Find where the given text appears and provide that cell's center as (X, Y) coordinate. 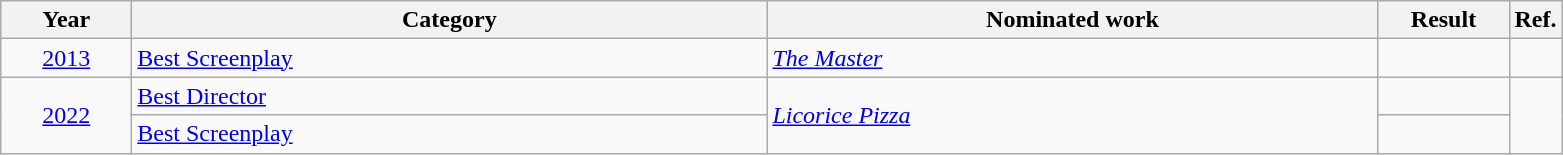
Licorice Pizza (1072, 115)
Year (66, 20)
Ref. (1536, 20)
Nominated work (1072, 20)
2022 (66, 115)
The Master (1072, 58)
2013 (66, 58)
Best Director (450, 96)
Category (450, 20)
Result (1444, 20)
